From the cell containing the given text, extract its center point as [x, y] coordinate. 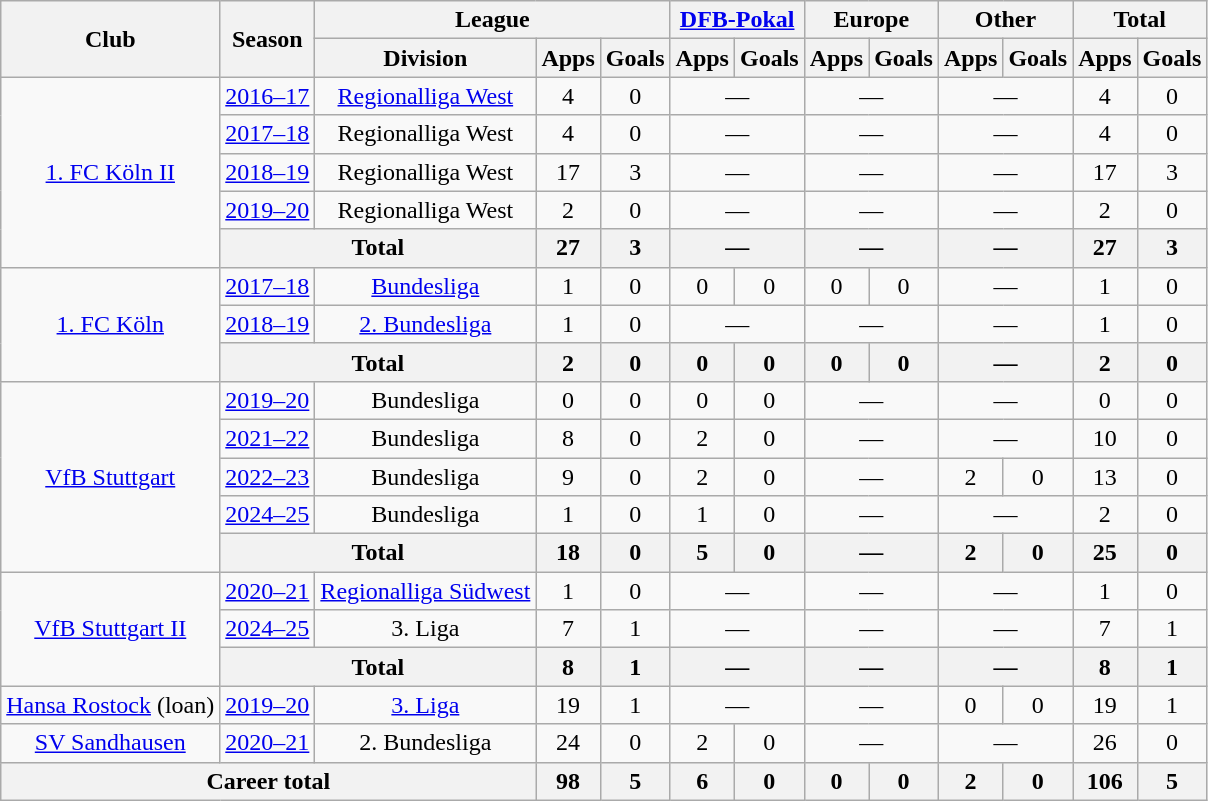
Europe [871, 20]
1. FC Köln II [110, 172]
18 [568, 553]
13 [1105, 477]
2021–22 [268, 438]
2016–17 [268, 96]
1. FC Köln [110, 324]
SV Sandhausen [110, 743]
VfB Stuttgart II [110, 629]
Career total [268, 781]
10 [1105, 438]
Division [426, 58]
DFB-Pokal [737, 20]
25 [1105, 553]
106 [1105, 781]
Other [1005, 20]
6 [702, 781]
Regionalliga Südwest [426, 591]
26 [1105, 743]
24 [568, 743]
League [492, 20]
9 [568, 477]
Hansa Rostock (loan) [110, 705]
Season [268, 39]
98 [568, 781]
VfB Stuttgart [110, 476]
Club [110, 39]
2022–23 [268, 477]
